Detect which cell encompasses the target text, then output its [x, y] center coordinate. 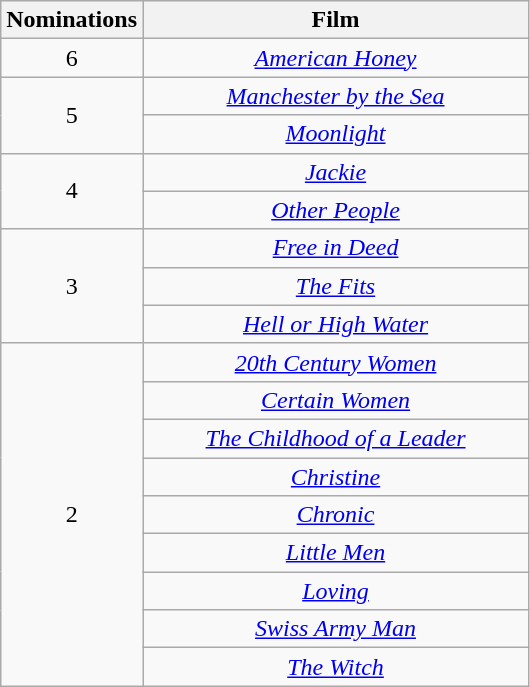
Loving [335, 591]
Hell or High Water [335, 324]
The Fits [335, 286]
Christine [335, 477]
Certain Women [335, 400]
Chronic [335, 515]
The Witch [335, 667]
Manchester by the Sea [335, 96]
Jackie [335, 172]
Moonlight [335, 134]
Little Men [335, 553]
3 [72, 286]
Nominations [72, 20]
20th Century Women [335, 362]
Free in Deed [335, 248]
5 [72, 115]
American Honey [335, 58]
Film [335, 20]
Other People [335, 210]
6 [72, 58]
The Childhood of a Leader [335, 438]
4 [72, 191]
Swiss Army Man [335, 629]
2 [72, 514]
